Pinpoint the cell where the given text exists, returning its (X, Y) midpoint coordinate. 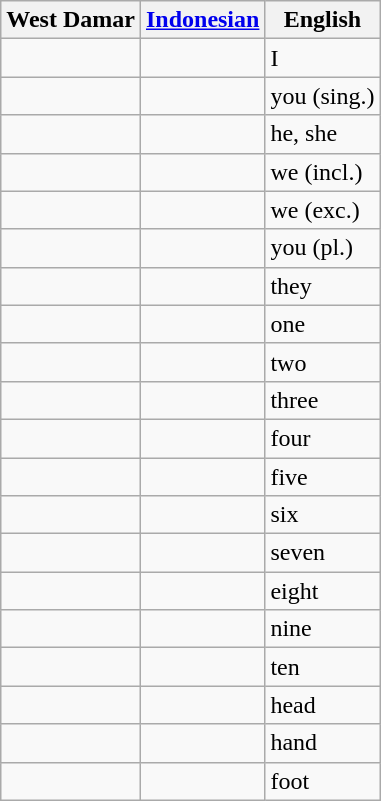
six (322, 515)
you (pl.) (322, 248)
I (322, 58)
five (322, 477)
one (322, 324)
Indonesian (202, 20)
foot (322, 781)
nine (322, 629)
hand (322, 743)
he, she (322, 134)
English (322, 20)
eight (322, 591)
ten (322, 667)
seven (322, 553)
they (322, 286)
two (322, 362)
three (322, 400)
head (322, 705)
we (incl.) (322, 172)
we (exc.) (322, 210)
four (322, 438)
West Damar (71, 20)
you (sing.) (322, 96)
